Scan for the cell matching the given text and deliver its (X, Y) coordinate at center. 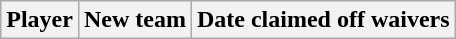
Date claimed off waivers (323, 20)
Player (40, 20)
New team (134, 20)
